Pinpoint the cell where the given text exists, returning its [X, Y] midpoint coordinate. 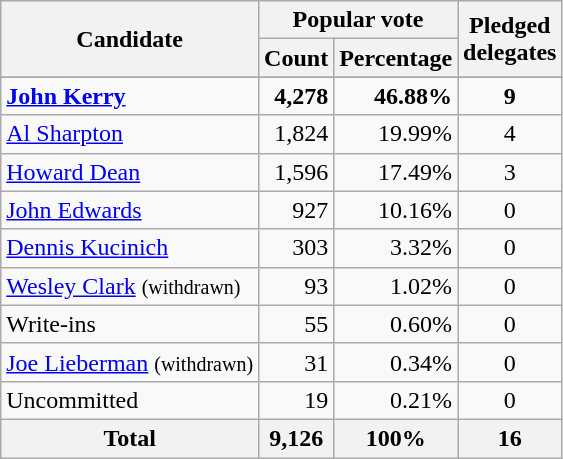
Dennis Kucinich [130, 248]
Candidate [130, 39]
55 [296, 324]
19 [296, 400]
Joe Lieberman (withdrawn) [130, 362]
19.99% [396, 134]
Al Sharpton [130, 134]
Percentage [396, 58]
93 [296, 286]
4 [510, 134]
Howard Dean [130, 172]
17.49% [396, 172]
John Edwards [130, 210]
Count [296, 58]
John Kerry [130, 96]
31 [296, 362]
3.32% [396, 248]
Wesley Clark (withdrawn) [130, 286]
Write-ins [130, 324]
9 [510, 96]
0.34% [396, 362]
Popular vote [358, 20]
Total [130, 438]
303 [296, 248]
Pledgeddelegates [510, 39]
10.16% [396, 210]
46.88% [396, 96]
1.02% [396, 286]
927 [296, 210]
Uncommitted [130, 400]
0.21% [396, 400]
3 [510, 172]
1,824 [296, 134]
1,596 [296, 172]
4,278 [296, 96]
0.60% [396, 324]
100% [396, 438]
16 [510, 438]
9,126 [296, 438]
